Scan for the cell matching the given text and deliver its (x, y) coordinate at center. 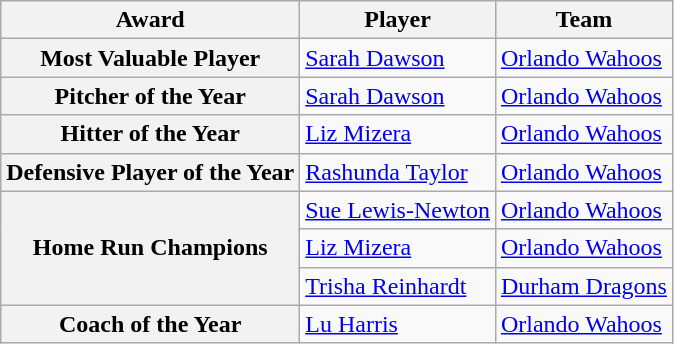
Team (584, 20)
Coach of the Year (150, 324)
Trisha Reinhardt (398, 286)
Most Valuable Player (150, 58)
Award (150, 20)
Pitcher of the Year (150, 96)
Durham Dragons (584, 286)
Player (398, 20)
Rashunda Taylor (398, 172)
Defensive Player of the Year (150, 172)
Hitter of the Year (150, 134)
Lu Harris (398, 324)
Home Run Champions (150, 248)
Sue Lewis-Newton (398, 210)
